For the text-containing cell, return its midpoint in (x, y) coordinate format. 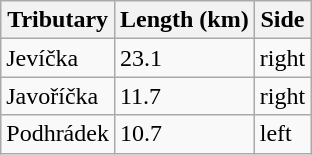
23.1 (184, 58)
Jevíčka (58, 58)
10.7 (184, 134)
Javoříčka (58, 96)
left (282, 134)
Podhrádek (58, 134)
Tributary (58, 20)
Length (km) (184, 20)
Side (282, 20)
11.7 (184, 96)
